For the text-containing cell, return its midpoint in [x, y] coordinate format. 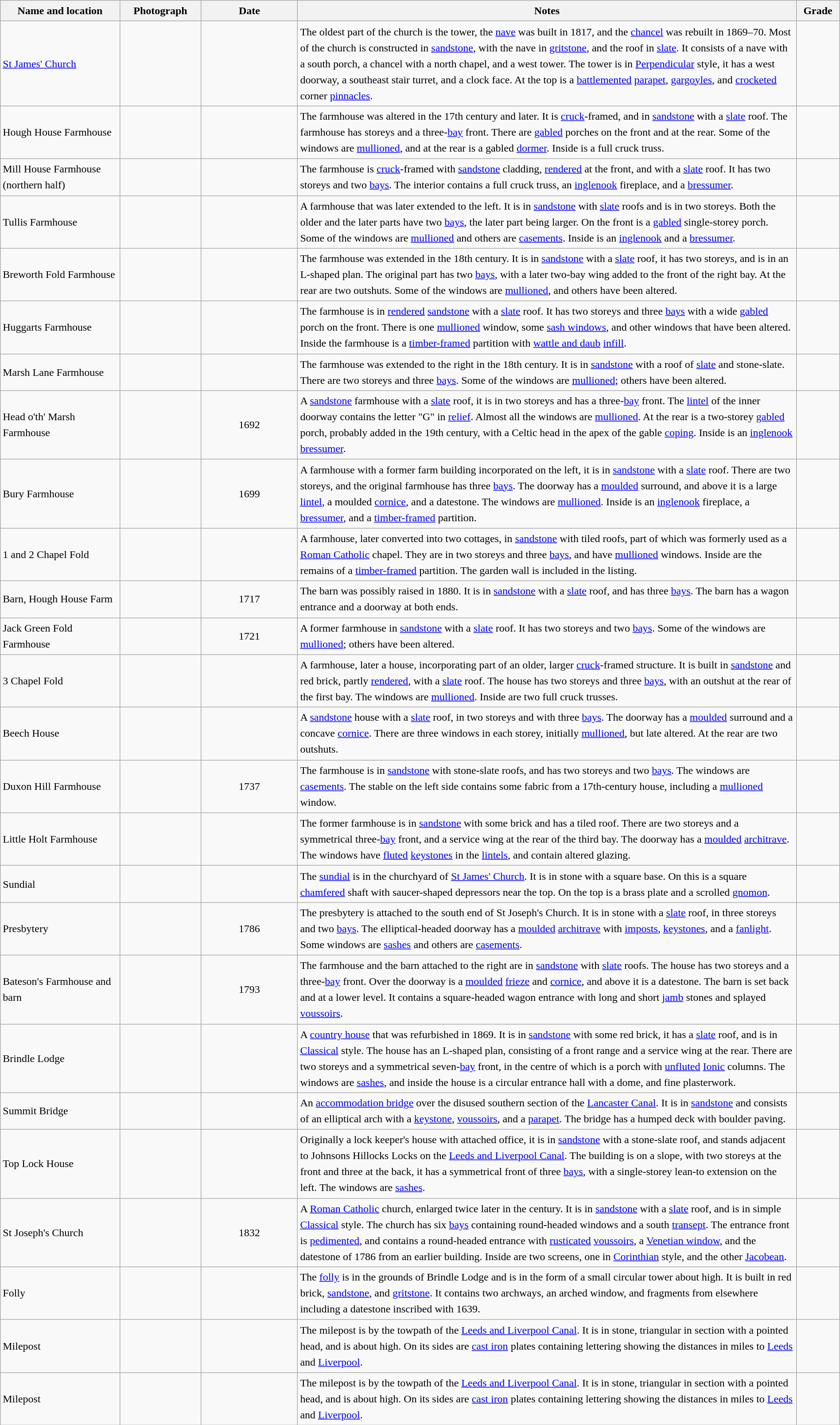
Mill House Farmhouse (northern half) [60, 177]
Brindle Lodge [60, 1058]
Tullis Farmhouse [60, 222]
Photograph [160, 11]
St James' Church [60, 64]
1692 [249, 425]
Name and location [60, 11]
Duxon Hill Farmhouse [60, 786]
Sundial [60, 884]
Huggarts Farmhouse [60, 327]
Barn, Hough House Farm [60, 599]
Presbytery [60, 929]
1793 [249, 989]
Bury Farmhouse [60, 494]
Folly [60, 1293]
1832 [249, 1232]
1 and 2 Chapel Fold [60, 554]
St Joseph's Church [60, 1232]
1699 [249, 494]
Beech House [60, 734]
1786 [249, 929]
A former farmhouse in sandstone with a slate roof. It has two storeys and two bays. Some of the windows are mullioned; others have been altered. [547, 636]
Date [249, 11]
Hough House Farmhouse [60, 132]
1737 [249, 786]
Grade [818, 11]
1721 [249, 636]
Marsh Lane Farmhouse [60, 372]
Bateson's Farmhouse and barn [60, 989]
3 Chapel Fold [60, 681]
Summit Bridge [60, 1111]
Head o'th' Marsh Farmhouse [60, 425]
Notes [547, 11]
Little Holt Farmhouse [60, 839]
1717 [249, 599]
Jack Green Fold Farmhouse [60, 636]
Breworth Fold Farmhouse [60, 275]
Top Lock House [60, 1164]
